Detect which cell encompasses the target text, then output its (x, y) center coordinate. 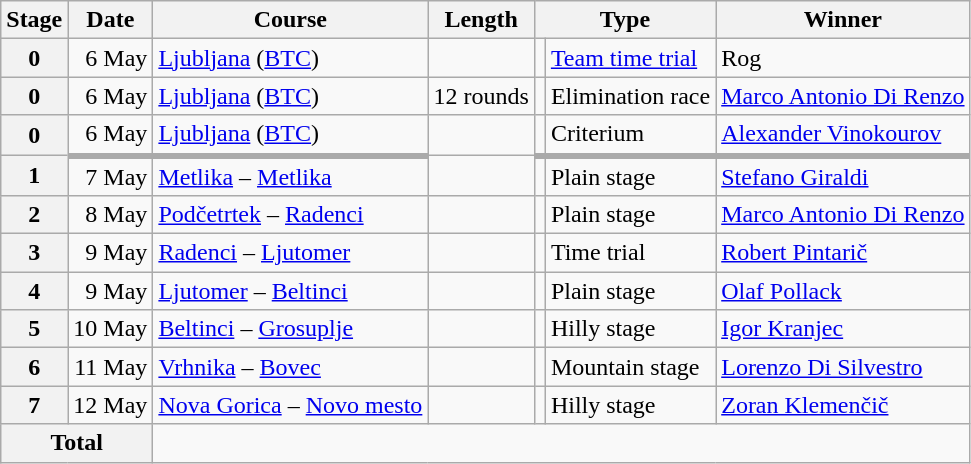
Vrhnika – Bovec (290, 367)
Rog (843, 58)
Elimination race (630, 96)
Igor Kranjec (843, 329)
Beltinci – Grosuplje (290, 329)
Time trial (630, 253)
Criterium (630, 135)
Olaf Pollack (843, 291)
7 (34, 405)
5 (34, 329)
Zoran Klemenčič (843, 405)
10 May (110, 329)
Ljutomer – Beltinci (290, 291)
3 (34, 253)
Stage (34, 20)
Total (77, 443)
6 (34, 367)
2 (34, 215)
Type (624, 20)
7 May (110, 175)
12 rounds (481, 96)
Mountain stage (630, 367)
Length (481, 20)
Stefano Giraldi (843, 175)
Date (110, 20)
11 May (110, 367)
Alexander Vinokourov (843, 135)
Winner (843, 20)
1 (34, 175)
Robert Pintarič (843, 253)
Team time trial (630, 58)
Lorenzo Di Silvestro (843, 367)
Podčetrtek – Radenci (290, 215)
Metlika – Metlika (290, 175)
Nova Gorica – Novo mesto (290, 405)
4 (34, 291)
Course (290, 20)
Radenci – Ljutomer (290, 253)
12 May (110, 405)
8 May (110, 215)
